Capture the cell that displays the provided text and extract its [X, Y] central coordinate. 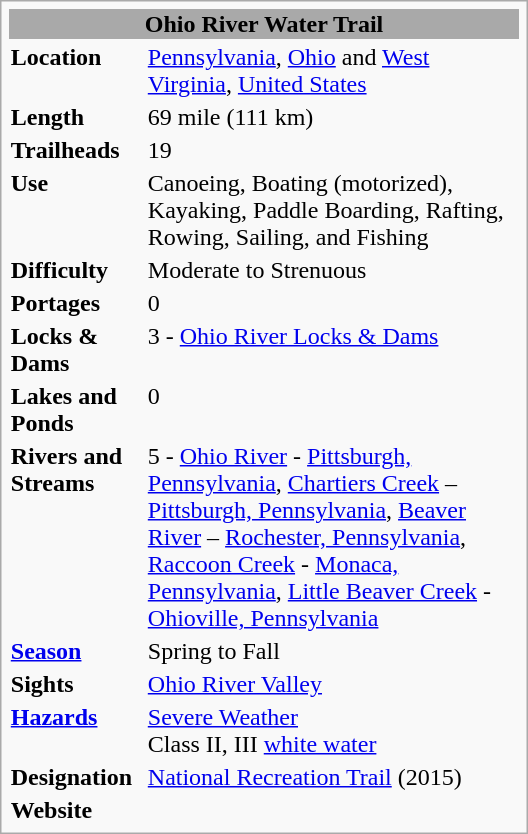
69 mile (111 km) [332, 117]
Location [76, 70]
National Recreation Trail (2015) [332, 777]
Pennsylvania, Ohio and West Virginia, United States [332, 70]
Difficulty [76, 270]
Canoeing, Boating (motorized), Kayaking, Paddle Boarding, Rafting, Rowing, Sailing, and Fishing [332, 210]
19 [332, 150]
Sights [76, 684]
Locks & Dams [76, 350]
3 - Ohio River Locks & Dams [332, 350]
Length [76, 117]
Lakes and Ponds [76, 410]
Trailheads [76, 150]
Website [76, 810]
Moderate to Strenuous [332, 270]
Use [76, 210]
Hazards [76, 730]
Severe WeatherClass II, III white water [332, 730]
Spring to Fall [332, 651]
Rivers and Streams [76, 537]
Portages [76, 303]
Season [76, 651]
Ohio River Valley [332, 684]
Designation [76, 777]
Ohio River Water Trail [264, 24]
